Find where the given text appears and provide that cell's center as (x, y) coordinate. 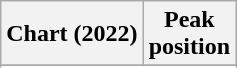
Peakposition (189, 34)
Chart (2022) (72, 34)
